Detect which cell encompasses the target text, then output its [x, y] center coordinate. 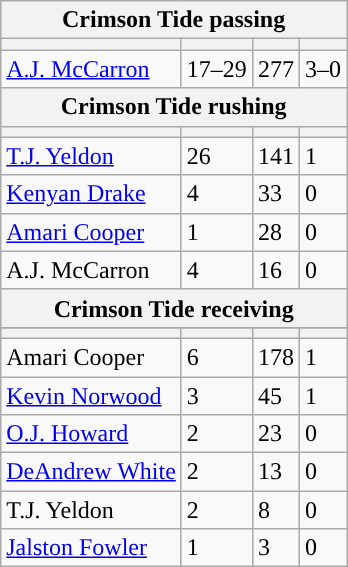
26 [216, 156]
13 [276, 472]
3–0 [322, 69]
45 [276, 395]
Jalston Fowler [92, 548]
17–29 [216, 69]
8 [276, 510]
141 [276, 156]
Crimson Tide passing [174, 20]
178 [276, 357]
33 [276, 194]
Crimson Tide rushing [174, 107]
Kevin Norwood [92, 395]
O.J. Howard [92, 434]
Kenyan Drake [92, 194]
6 [216, 357]
DeAndrew White [92, 472]
23 [276, 434]
277 [276, 69]
Crimson Tide receiving [174, 308]
16 [276, 270]
28 [276, 232]
